Pinpoint the cell where the given text exists, returning its (X, Y) midpoint coordinate. 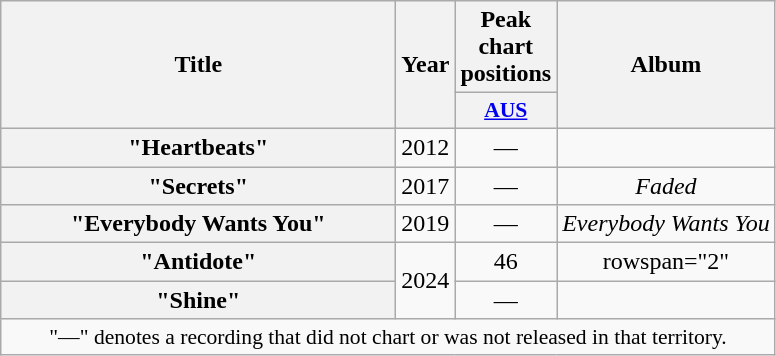
2019 (426, 224)
"Everybody Wants You" (198, 224)
Album (666, 65)
2024 (426, 281)
Year (426, 65)
Title (198, 65)
"Antidote" (198, 262)
Peak chart positions (506, 47)
"Secrets" (198, 185)
AUS (506, 111)
46 (506, 262)
"—" denotes a recording that did not chart or was not released in that territory. (388, 337)
"Shine" (198, 300)
2012 (426, 147)
2017 (426, 185)
Faded (666, 185)
"Heartbeats" (198, 147)
rowspan="2" (666, 262)
Everybody Wants You (666, 224)
